Provide the [X, Y] coordinate of the cell's center where the given text is located.  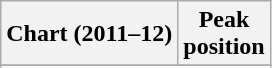
Chart (2011–12) [90, 34]
Peakposition [224, 34]
